Provide the (X, Y) coordinate of the cell's center where the given text is located.  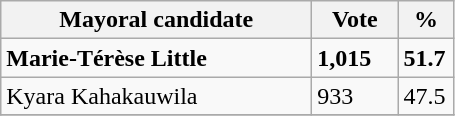
51.7 (426, 58)
1,015 (355, 58)
933 (355, 96)
Kyara Kahakauwila (156, 96)
% (426, 20)
Vote (355, 20)
Marie-Térèse Little (156, 58)
Mayoral candidate (156, 20)
47.5 (426, 96)
